Return [x, y] of the center of cell containing provided text 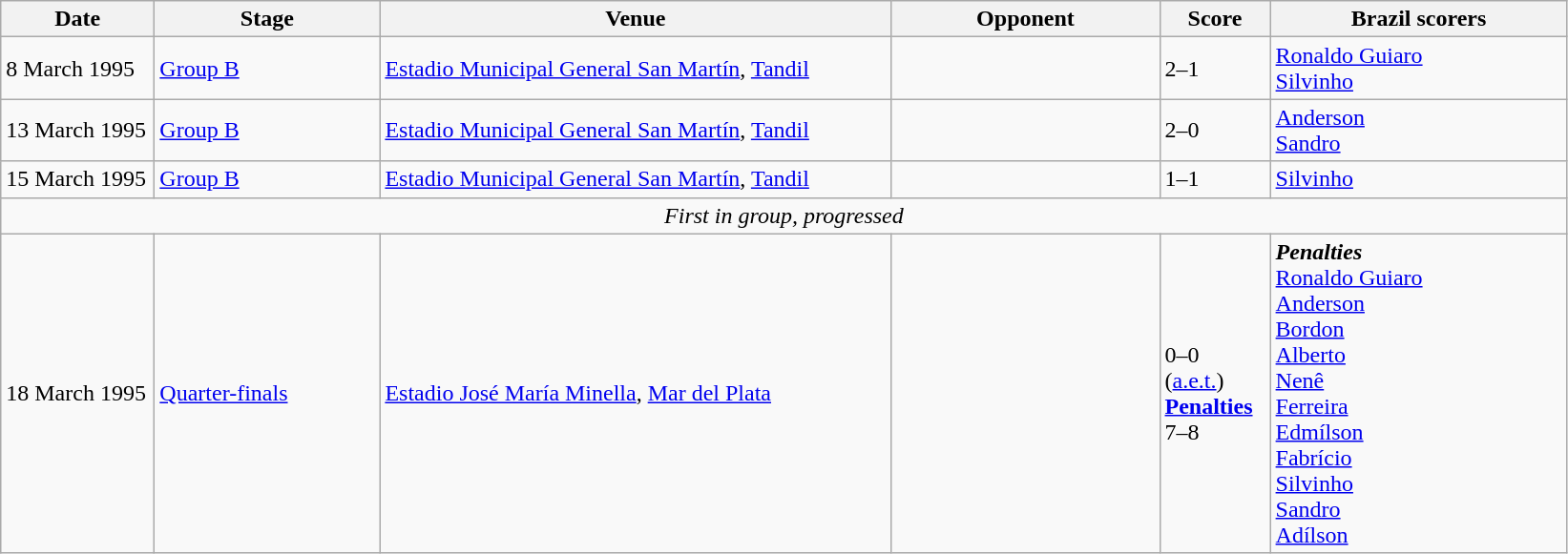
Anderson Sandro [1418, 130]
2–0 [1215, 130]
Estadio José María Minella, Mar del Plata [636, 393]
2–1 [1215, 69]
1–1 [1215, 179]
Opponent [1025, 19]
0–0 (a.e.t.) Penalties 7–8 [1215, 393]
8 March 1995 [78, 69]
Date [78, 19]
18 March 1995 [78, 393]
Silvinho [1418, 179]
Brazil scorers [1418, 19]
13 March 1995 [78, 130]
Quarter-finals [267, 393]
First in group, progressed [784, 215]
Stage [267, 19]
Venue [636, 19]
PenaltiesRonaldo Guiaro Anderson Bordon Alberto Nenê Ferreira Edmílson Fabrício Silvinho Sandro Adílson [1418, 393]
Ronaldo Guiaro Silvinho [1418, 69]
Score [1215, 19]
15 March 1995 [78, 179]
